Determine the [X, Y] coordinate at the center of the cell enclosing the given text.  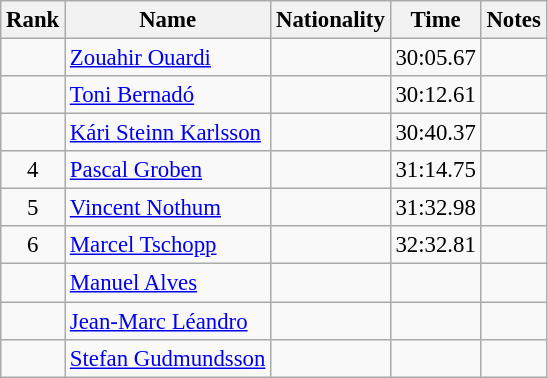
6 [33, 245]
32:32.81 [436, 245]
Kári Steinn Karlsson [168, 133]
Zouahir Ouardi [168, 58]
Vincent Nothum [168, 208]
Nationality [330, 20]
Toni Bernadó [168, 95]
31:32.98 [436, 208]
30:12.61 [436, 95]
Pascal Groben [168, 170]
30:05.67 [436, 58]
Notes [514, 20]
Manuel Alves [168, 283]
Marcel Tschopp [168, 245]
31:14.75 [436, 170]
5 [33, 208]
30:40.37 [436, 133]
Jean-Marc Léandro [168, 321]
4 [33, 170]
Stefan Gudmundsson [168, 358]
Name [168, 20]
Time [436, 20]
Rank [33, 20]
